Find where the given text appears and provide that cell's center as [x, y] coordinate. 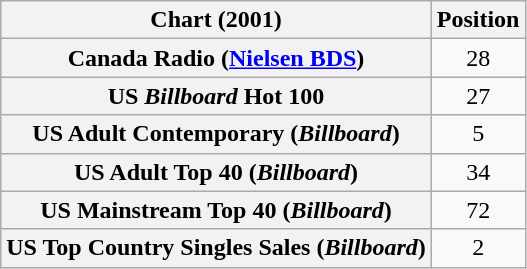
28 [478, 58]
Chart (2001) [216, 20]
Canada Radio (Nielsen BDS) [216, 58]
US Adult Contemporary (Billboard) [216, 134]
US Billboard Hot 100 [216, 96]
US Adult Top 40 (Billboard) [216, 172]
34 [478, 172]
72 [478, 210]
US Mainstream Top 40 (Billboard) [216, 210]
Position [478, 20]
27 [478, 96]
2 [478, 248]
5 [478, 134]
US Top Country Singles Sales (Billboard) [216, 248]
